Find where the given text appears and provide that cell's center as [x, y] coordinate. 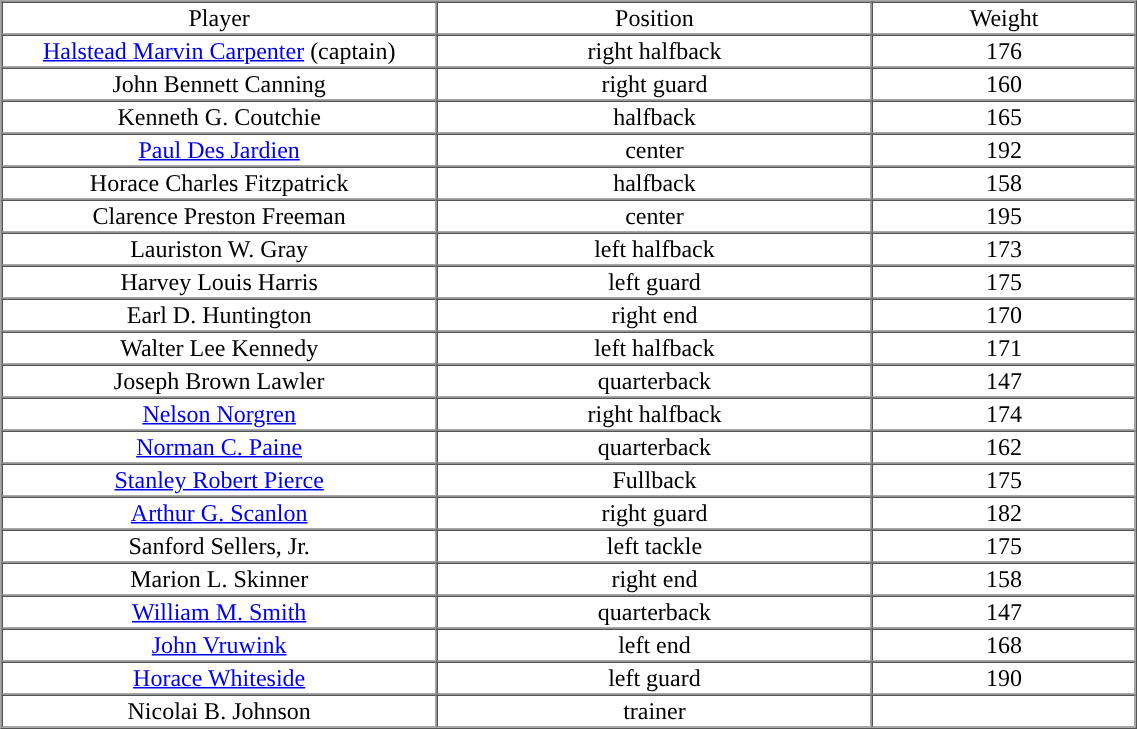
173 [1004, 248]
182 [1004, 512]
195 [1004, 216]
160 [1004, 84]
162 [1004, 446]
Nelson Norgren [220, 414]
Horace Charles Fitzpatrick [220, 182]
Fullback [654, 480]
left tackle [654, 546]
168 [1004, 644]
171 [1004, 348]
John Vruwink [220, 644]
Lauriston W. Gray [220, 248]
Harvey Louis Harris [220, 282]
Clarence Preston Freeman [220, 216]
Earl D. Huntington [220, 314]
Walter Lee Kennedy [220, 348]
Sanford Sellers, Jr. [220, 546]
Joseph Brown Lawler [220, 380]
John Bennett Canning [220, 84]
174 [1004, 414]
Player [220, 18]
Halstead Marvin Carpenter (captain) [220, 50]
Paul Des Jardien [220, 150]
Stanley Robert Pierce [220, 480]
Marion L. Skinner [220, 578]
Horace Whiteside [220, 678]
190 [1004, 678]
Arthur G. Scanlon [220, 512]
Nicolai B. Johnson [220, 710]
Norman C. Paine [220, 446]
Kenneth G. Coutchie [220, 116]
165 [1004, 116]
Weight [1004, 18]
Position [654, 18]
left end [654, 644]
170 [1004, 314]
176 [1004, 50]
192 [1004, 150]
William M. Smith [220, 612]
trainer [654, 710]
